Output the [X, Y] coordinate of the center of the cell containing the given text.  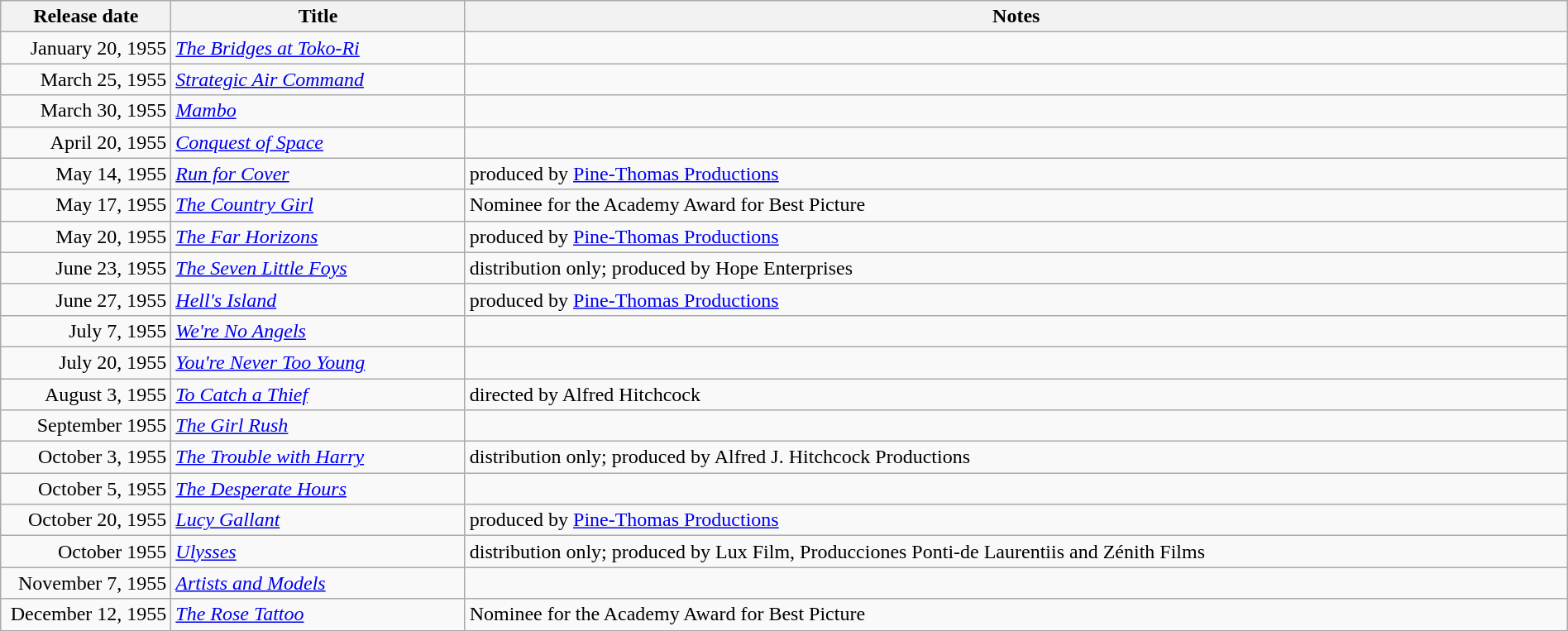
directed by Alfred Hitchcock [1016, 394]
June 27, 1955 [86, 299]
September 1955 [86, 426]
March 25, 1955 [86, 79]
distribution only; produced by Hope Enterprises [1016, 268]
Strategic Air Command [318, 79]
distribution only; produced by Alfred J. Hitchcock Productions [1016, 457]
Title [318, 17]
May 14, 1955 [86, 174]
May 20, 1955 [86, 237]
The Far Horizons [318, 237]
May 17, 1955 [86, 205]
The Seven Little Foys [318, 268]
distribution only; produced by Lux Film, Producciones Ponti-de Laurentiis and Zénith Films [1016, 552]
October 1955 [86, 552]
December 12, 1955 [86, 614]
Ulysses [318, 552]
We're No Angels [318, 331]
Hell's Island [318, 299]
The Trouble with Harry [318, 457]
August 3, 1955 [86, 394]
October 3, 1955 [86, 457]
Artists and Models [318, 583]
July 20, 1955 [86, 362]
October 5, 1955 [86, 489]
The Rose Tattoo [318, 614]
You're Never Too Young [318, 362]
November 7, 1955 [86, 583]
Conquest of Space [318, 142]
The Bridges at Toko-Ri [318, 48]
Notes [1016, 17]
July 7, 1955 [86, 331]
October 20, 1955 [86, 520]
April 20, 1955 [86, 142]
Lucy Gallant [318, 520]
Release date [86, 17]
The Country Girl [318, 205]
Mambo [318, 111]
January 20, 1955 [86, 48]
Run for Cover [318, 174]
To Catch a Thief [318, 394]
The Girl Rush [318, 426]
June 23, 1955 [86, 268]
The Desperate Hours [318, 489]
March 30, 1955 [86, 111]
